Extract the [X, Y] coordinate from the center of the cell holding the provided text.  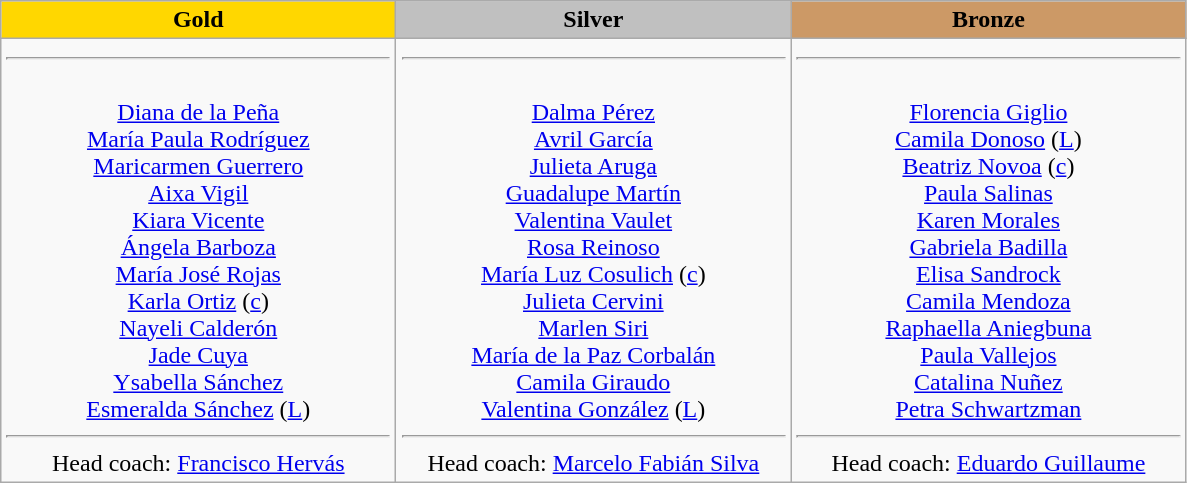
Silver [594, 20]
Gold [198, 20]
Bronze [988, 20]
